Capture the cell that displays the provided text and extract its [x, y] central coordinate. 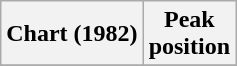
Chart (1982) [72, 34]
Peakposition [189, 34]
